For the text-containing cell, return its midpoint in (x, y) coordinate format. 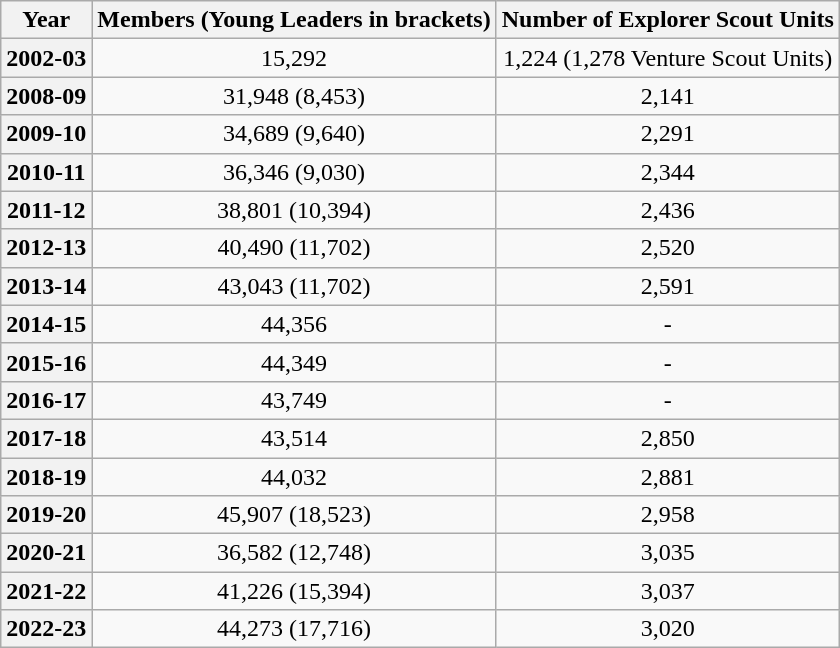
38,801 (10,394) (294, 210)
3,020 (668, 629)
31,948 (8,453) (294, 96)
2010-11 (46, 172)
2012-13 (46, 248)
2021-22 (46, 591)
3,037 (668, 591)
2,591 (668, 286)
43,749 (294, 400)
45,907 (18,523) (294, 515)
43,514 (294, 438)
2,958 (668, 515)
2,291 (668, 134)
Members (Young Leaders in brackets) (294, 20)
2017-18 (46, 438)
2014-15 (46, 324)
3,035 (668, 553)
43,043 (11,702) (294, 286)
2002-03 (46, 58)
41,226 (15,394) (294, 591)
2020-21 (46, 553)
2008-09 (46, 96)
Number of Explorer Scout Units (668, 20)
1,224 (1,278 Venture Scout Units) (668, 58)
2,520 (668, 248)
2,850 (668, 438)
40,490 (11,702) (294, 248)
36,582 (12,748) (294, 553)
36,346 (9,030) (294, 172)
2018-19 (46, 477)
44,032 (294, 477)
2013-14 (46, 286)
Year (46, 20)
2011-12 (46, 210)
2015-16 (46, 362)
44,273 (17,716) (294, 629)
15,292 (294, 58)
2,436 (668, 210)
34,689 (9,640) (294, 134)
44,356 (294, 324)
2016-17 (46, 400)
2,881 (668, 477)
2,141 (668, 96)
2019-20 (46, 515)
2009-10 (46, 134)
44,349 (294, 362)
2,344 (668, 172)
2022-23 (46, 629)
